Return the [X, Y] coordinate for the center point of the cell that contains the specified text.  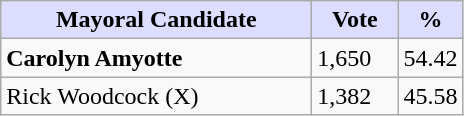
Rick Woodcock (X) [156, 96]
Mayoral Candidate [156, 20]
54.42 [430, 58]
% [430, 20]
45.58 [430, 96]
Carolyn Amyotte [156, 58]
Vote [355, 20]
1,650 [355, 58]
1,382 [355, 96]
